Extract the (X, Y) coordinate from the center of the cell holding the provided text.  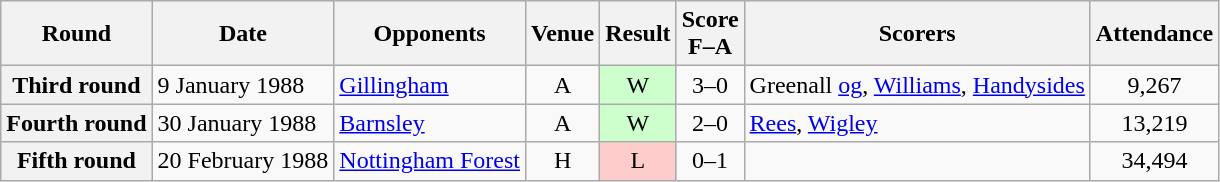
20 February 1988 (243, 161)
Date (243, 34)
34,494 (1154, 161)
2–0 (710, 123)
Rees, Wigley (917, 123)
9 January 1988 (243, 85)
L (638, 161)
13,219 (1154, 123)
Result (638, 34)
H (563, 161)
3–0 (710, 85)
30 January 1988 (243, 123)
ScoreF–A (710, 34)
Greenall og, Williams, Handysides (917, 85)
Opponents (430, 34)
Barnsley (430, 123)
Nottingham Forest (430, 161)
Gillingham (430, 85)
Attendance (1154, 34)
0–1 (710, 161)
Third round (76, 85)
9,267 (1154, 85)
Scorers (917, 34)
Fourth round (76, 123)
Round (76, 34)
Fifth round (76, 161)
Venue (563, 34)
